Detect which cell encompasses the target text, then output its [X, Y] center coordinate. 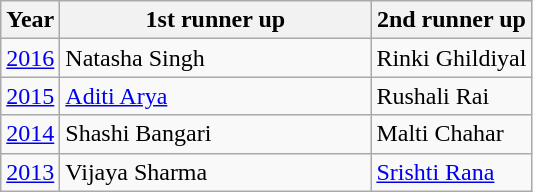
2014 [30, 134]
Aditi Arya [216, 96]
2013 [30, 172]
Shashi Bangari [216, 134]
Rinki Ghildiyal [452, 58]
Malti Chahar [452, 134]
2015 [30, 96]
2016 [30, 58]
Natasha Singh [216, 58]
Rushali Rai [452, 96]
Srishti Rana [452, 172]
2nd runner up [452, 20]
Vijaya Sharma [216, 172]
1st runner up [216, 20]
Year [30, 20]
